Capture the cell that displays the provided text and extract its [X, Y] central coordinate. 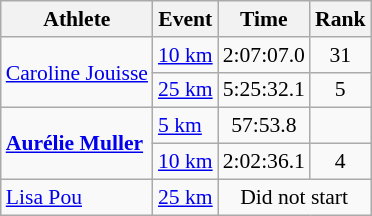
4 [340, 162]
2:07:07.0 [264, 55]
57:53.8 [264, 126]
31 [340, 55]
Caroline Jouisse [77, 72]
Rank [340, 19]
5 km [186, 126]
Aurélie Muller [77, 144]
Did not start [294, 197]
2:02:36.1 [264, 162]
Athlete [77, 19]
Lisa Pou [77, 197]
Event [186, 19]
5:25:32.1 [264, 90]
5 [340, 90]
Time [264, 19]
